Return (x, y) of the center of cell containing provided text 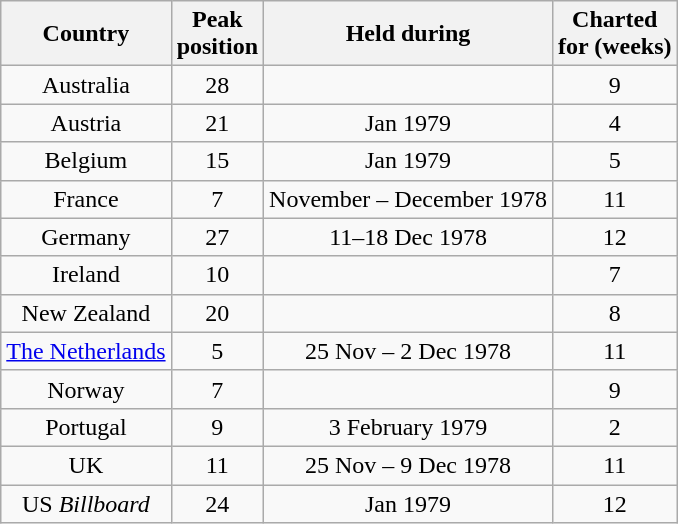
November – December 1978 (408, 199)
Chartedfor (weeks) (614, 34)
UK (86, 465)
Country (86, 34)
New Zealand (86, 313)
Ireland (86, 275)
21 (217, 123)
10 (217, 275)
Peakposition (217, 34)
27 (217, 237)
15 (217, 161)
24 (217, 503)
3 February 1979 (408, 427)
11–18 Dec 1978 (408, 237)
Norway (86, 389)
25 Nov – 9 Dec 1978 (408, 465)
28 (217, 85)
Held during (408, 34)
4 (614, 123)
25 Nov – 2 Dec 1978 (408, 351)
France (86, 199)
Austria (86, 123)
US Billboard (86, 503)
2 (614, 427)
Germany (86, 237)
Australia (86, 85)
Portugal (86, 427)
Belgium (86, 161)
8 (614, 313)
The Netherlands (86, 351)
20 (217, 313)
